Return the (x, y) coordinate for the center point of the cell that contains the specified text.  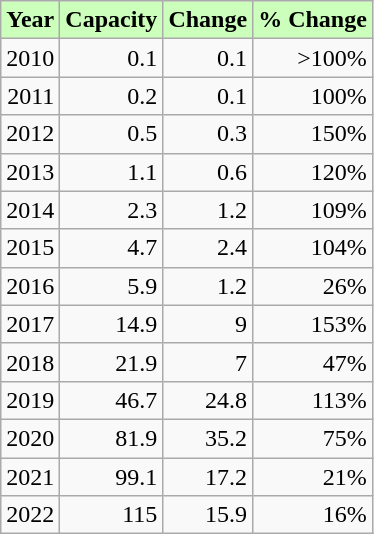
2.4 (208, 248)
5.9 (112, 286)
2022 (30, 515)
0.5 (112, 134)
47% (313, 362)
17.2 (208, 477)
7 (208, 362)
% Change (313, 20)
21.9 (112, 362)
2011 (30, 96)
2016 (30, 286)
14.9 (112, 324)
115 (112, 515)
109% (313, 210)
Year (30, 20)
26% (313, 286)
81.9 (112, 438)
35.2 (208, 438)
2010 (30, 58)
2.3 (112, 210)
2020 (30, 438)
0.3 (208, 134)
2017 (30, 324)
Capacity (112, 20)
46.7 (112, 400)
0.6 (208, 172)
1.1 (112, 172)
24.8 (208, 400)
100% (313, 96)
99.1 (112, 477)
2019 (30, 400)
2021 (30, 477)
153% (313, 324)
9 (208, 324)
>100% (313, 58)
16% (313, 515)
21% (313, 477)
15.9 (208, 515)
0.2 (112, 96)
2014 (30, 210)
4.7 (112, 248)
Change (208, 20)
104% (313, 248)
2013 (30, 172)
2012 (30, 134)
2015 (30, 248)
2018 (30, 362)
120% (313, 172)
150% (313, 134)
113% (313, 400)
75% (313, 438)
